Return the (X, Y) coordinate for the center point of the cell that contains the specified text.  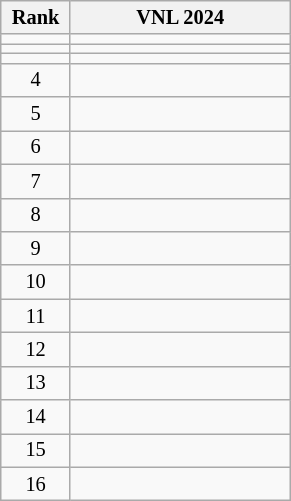
VNL 2024 (180, 17)
6 (36, 147)
13 (36, 383)
16 (36, 484)
10 (36, 282)
Rank (36, 17)
14 (36, 417)
15 (36, 450)
5 (36, 114)
12 (36, 349)
7 (36, 181)
8 (36, 215)
11 (36, 316)
4 (36, 80)
9 (36, 248)
